Scan for the cell matching the given text and deliver its (X, Y) coordinate at center. 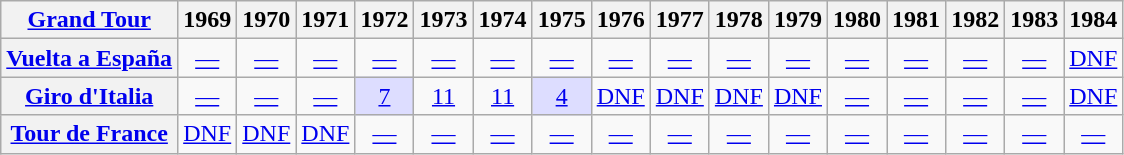
1975 (562, 20)
Grand Tour (90, 20)
Vuelta a España (90, 58)
1977 (680, 20)
1976 (620, 20)
1973 (444, 20)
1972 (384, 20)
1979 (798, 20)
1978 (738, 20)
1980 (858, 20)
1971 (326, 20)
Tour de France (90, 134)
1982 (976, 20)
1970 (266, 20)
1983 (1034, 20)
1981 (916, 20)
4 (562, 96)
7 (384, 96)
Giro d'Italia (90, 96)
1969 (208, 20)
1984 (1094, 20)
1974 (502, 20)
